Return (X, Y) of the center of cell containing provided text 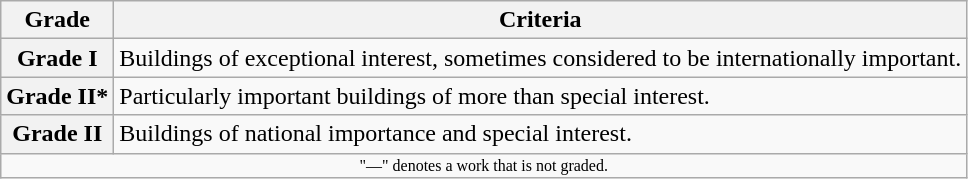
Grade II* (58, 96)
Grade (58, 20)
Criteria (540, 20)
Buildings of national importance and special interest. (540, 134)
Grade II (58, 134)
Grade I (58, 58)
Particularly important buildings of more than special interest. (540, 96)
"—" denotes a work that is not graded. (484, 165)
Buildings of exceptional interest, sometimes considered to be internationally important. (540, 58)
